From the cell containing the given text, extract its center point as (x, y) coordinate. 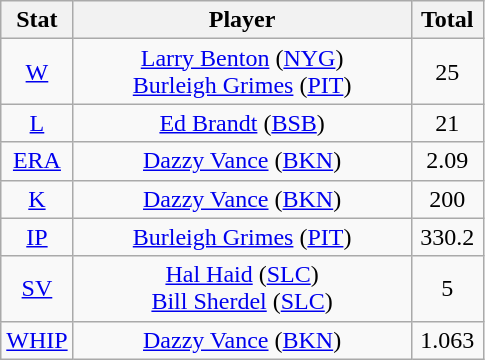
200 (447, 199)
25 (447, 72)
1.063 (447, 340)
330.2 (447, 237)
ERA (37, 161)
IP (37, 237)
Larry Benton (NYG)Burleigh Grimes (PIT) (242, 72)
21 (447, 123)
5 (447, 288)
L (37, 123)
Hal Haid (SLC)Bill Sherdel (SLC) (242, 288)
SV (37, 288)
Player (242, 20)
Ed Brandt (BSB) (242, 123)
WHIP (37, 340)
Burleigh Grimes (PIT) (242, 237)
Stat (37, 20)
K (37, 199)
W (37, 72)
Total (447, 20)
2.09 (447, 161)
